Find where the given text appears and provide that cell's center as [x, y] coordinate. 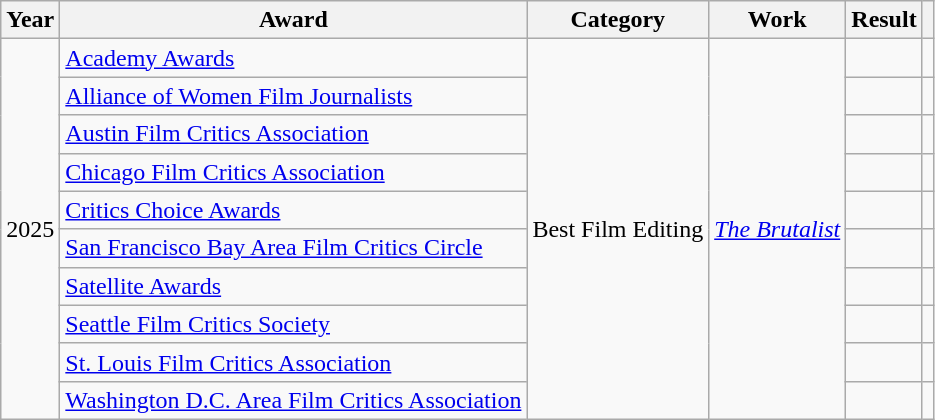
Category [618, 20]
St. Louis Film Critics Association [294, 362]
San Francisco Bay Area Film Critics Circle [294, 248]
Best Film Editing [618, 230]
Alliance of Women Film Journalists [294, 96]
The Brutalist [778, 230]
Austin Film Critics Association [294, 134]
Academy Awards [294, 58]
Chicago Film Critics Association [294, 172]
Seattle Film Critics Society [294, 324]
2025 [30, 230]
Result [884, 20]
Washington D.C. Area Film Critics Association [294, 400]
Satellite Awards [294, 286]
Year [30, 20]
Award [294, 20]
Critics Choice Awards [294, 210]
Work [778, 20]
